Locate the cell with the specified text and output its [x, y] center coordinate. 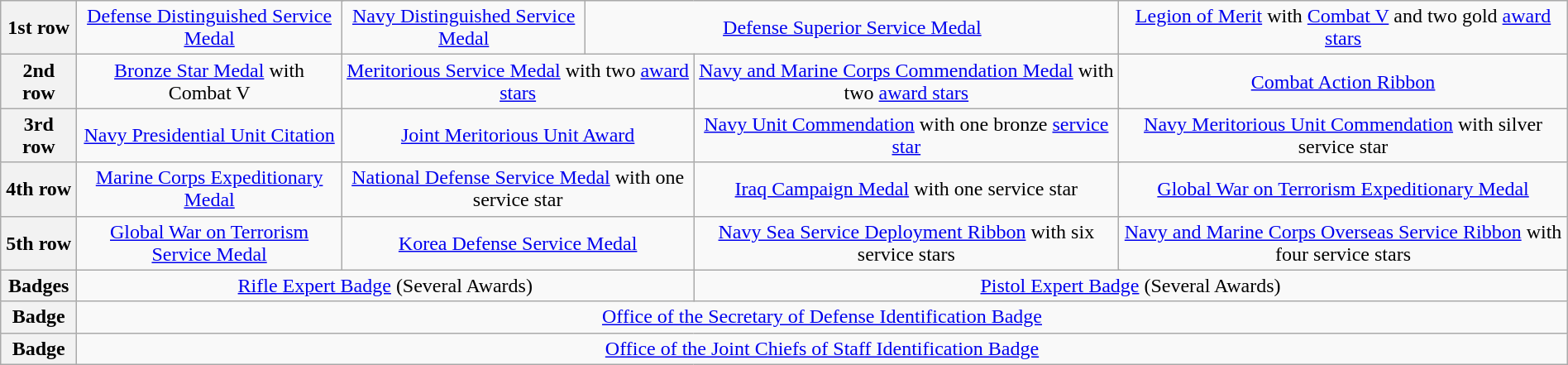
Navy Unit Commendation with one bronze service star [906, 136]
Bronze Star Medal with Combat V [210, 81]
Global War on Terrorism Expeditionary Medal [1343, 189]
Office of the Secretary of Defense Identification Badge [822, 317]
3rd row [39, 136]
Combat Action Ribbon [1343, 81]
1st row [39, 28]
Navy Meritorious Unit Commendation with silver service star [1343, 136]
4th row [39, 189]
Defense Superior Service Medal [852, 28]
Iraq Campaign Medal with one service star [906, 189]
Navy Presidential Unit Citation [210, 136]
Global War on Terrorism Service Medal [210, 243]
Navy and Marine Corps Overseas Service Ribbon with four service stars [1343, 243]
Badges [39, 286]
Navy Distinguished Service Medal [463, 28]
Marine Corps Expeditionary Medal [210, 189]
Meritorious Service Medal with two award stars [518, 81]
Pistol Expert Badge (Several Awards) [1131, 286]
Navy Sea Service Deployment Ribbon with six service stars [906, 243]
Korea Defense Service Medal [518, 243]
Navy and Marine Corps Commendation Medal with two award stars [906, 81]
Rifle Expert Badge (Several Awards) [385, 286]
Legion of Merit with Combat V and two gold award stars [1343, 28]
National Defense Service Medal with one service star [518, 189]
2nd row [39, 81]
Defense Distinguished Service Medal [210, 28]
Joint Meritorious Unit Award [518, 136]
Office of the Joint Chiefs of Staff Identification Badge [822, 348]
5th row [39, 243]
